Scan for the cell matching the given text and deliver its (X, Y) coordinate at center. 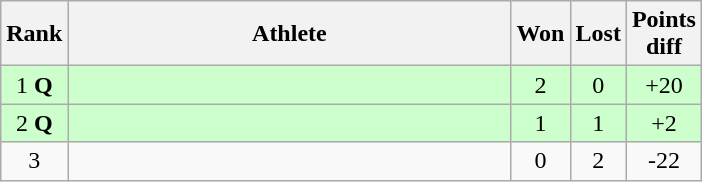
+2 (664, 123)
1 Q (34, 85)
Rank (34, 34)
2 Q (34, 123)
-22 (664, 161)
Won (540, 34)
+20 (664, 85)
3 (34, 161)
Athlete (290, 34)
Lost (598, 34)
Pointsdiff (664, 34)
